Capture the cell that displays the provided text and extract its [x, y] central coordinate. 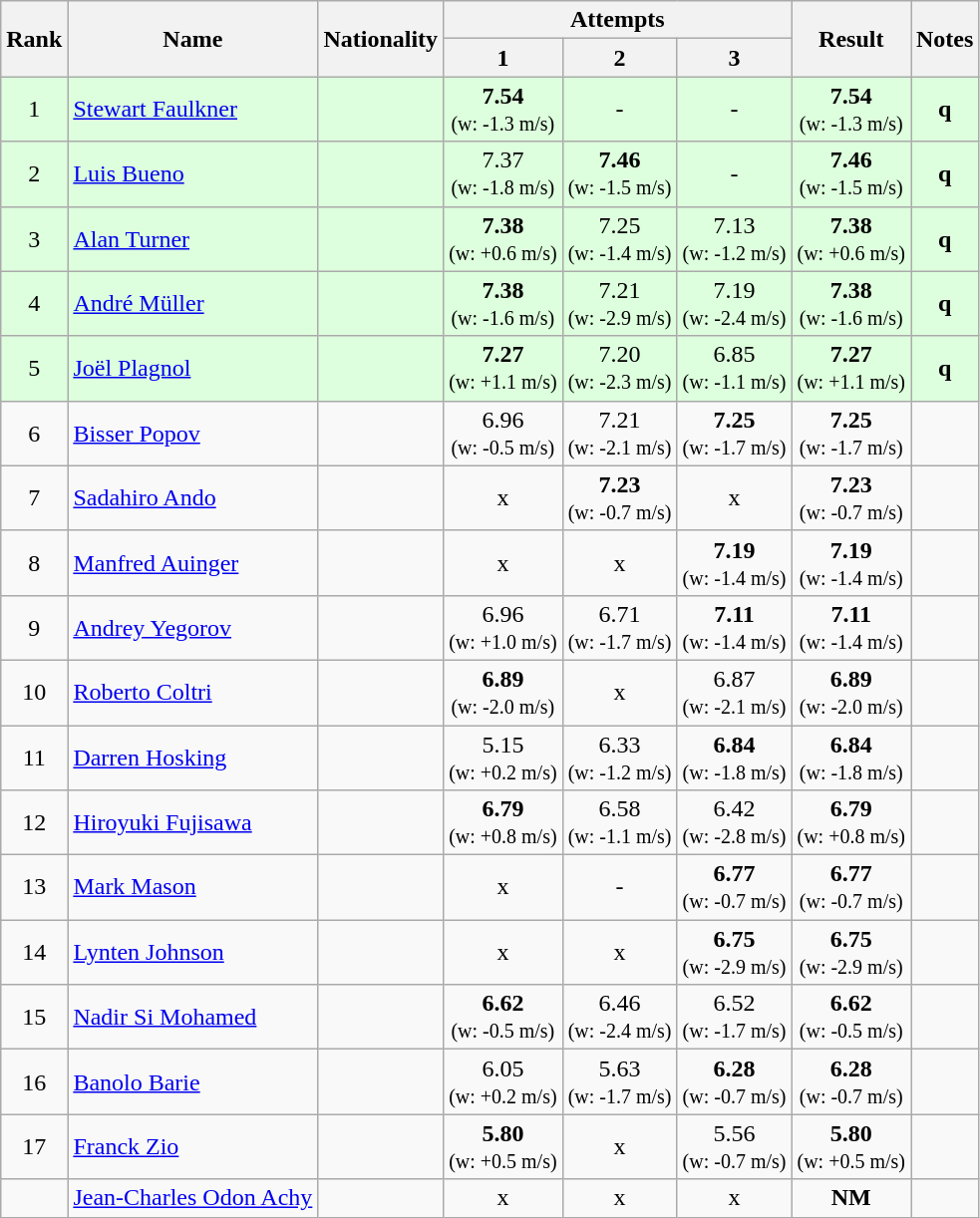
6.62 (w: -0.5 m/s) [851, 1017]
Name [193, 39]
Mark Mason [193, 887]
7.38(w: +0.6 m/s) [503, 239]
7.38 (w: +0.6 m/s) [851, 239]
6.79 (w: +0.8 m/s) [851, 823]
5.56(w: -0.7 m/s) [734, 1146]
6.75(w: -2.9 m/s) [734, 953]
9 [34, 628]
15 [34, 1017]
6.52(w: -1.7 m/s) [734, 1017]
Notes [945, 39]
7.25 (w: -1.7 m/s) [851, 433]
Manfred Auinger [193, 562]
Nationality [381, 39]
13 [34, 887]
7.19 (w: -1.4 m/s) [851, 562]
Luis Bueno [193, 173]
7.46(w: -1.5 m/s) [620, 173]
6.46(w: -2.4 m/s) [620, 1017]
Attempts [618, 20]
6.96(w: +1.0 m/s) [503, 628]
7.54(w: -1.3 m/s) [503, 110]
4 [34, 303]
7.25(w: -1.7 m/s) [734, 433]
16 [34, 1082]
11 [34, 758]
6.84(w: -1.8 m/s) [734, 758]
Banolo Barie [193, 1082]
Lynten Johnson [193, 953]
5.63(w: -1.7 m/s) [620, 1082]
5.80(w: +0.5 m/s) [503, 1146]
Bisser Popov [193, 433]
7.25(w: -1.4 m/s) [620, 239]
Nadir Si Mohamed [193, 1017]
14 [34, 953]
12 [34, 823]
6.05(w: +0.2 m/s) [503, 1082]
6.42(w: -2.8 m/s) [734, 823]
André Müller [193, 303]
8 [34, 562]
7.23(w: -0.7 m/s) [620, 498]
6.28(w: -0.7 m/s) [734, 1082]
6.71(w: -1.7 m/s) [620, 628]
Alan Turner [193, 239]
7.27 (w: +1.1 m/s) [851, 369]
NM [851, 1198]
7.21(w: -2.9 m/s) [620, 303]
7.20(w: -2.3 m/s) [620, 369]
6.77(w: -0.7 m/s) [734, 887]
10 [34, 692]
Hiroyuki Fujisawa [193, 823]
6.89 (w: -2.0 m/s) [851, 692]
7.37(w: -1.8 m/s) [503, 173]
5.80 (w: +0.5 m/s) [851, 1146]
Sadahiro Ando [193, 498]
Rank [34, 39]
7.19(w: -1.4 m/s) [734, 562]
7.13(w: -1.2 m/s) [734, 239]
7.38 (w: -1.6 m/s) [851, 303]
Joël Plagnol [193, 369]
6.28 (w: -0.7 m/s) [851, 1082]
Darren Hosking [193, 758]
5.15(w: +0.2 m/s) [503, 758]
7.23 (w: -0.7 m/s) [851, 498]
6.96(w: -0.5 m/s) [503, 433]
7.19(w: -2.4 m/s) [734, 303]
7.38(w: -1.6 m/s) [503, 303]
17 [34, 1146]
6.89(w: -2.0 m/s) [503, 692]
7.11 (w: -1.4 m/s) [851, 628]
Stewart Faulkner [193, 110]
6.85(w: -1.1 m/s) [734, 369]
7.21(w: -2.1 m/s) [620, 433]
6.75 (w: -2.9 m/s) [851, 953]
Andrey Yegorov [193, 628]
7 [34, 498]
6.33(w: -1.2 m/s) [620, 758]
6 [34, 433]
7.46 (w: -1.5 m/s) [851, 173]
7.11(w: -1.4 m/s) [734, 628]
7.54 (w: -1.3 m/s) [851, 110]
Jean-Charles Odon Achy [193, 1198]
Roberto Coltri [193, 692]
6.87(w: -2.1 m/s) [734, 692]
6.62(w: -0.5 m/s) [503, 1017]
7.27(w: +1.1 m/s) [503, 369]
6.58(w: -1.1 m/s) [620, 823]
6.77 (w: -0.7 m/s) [851, 887]
6.84 (w: -1.8 m/s) [851, 758]
5 [34, 369]
Franck Zio [193, 1146]
6.79(w: +0.8 m/s) [503, 823]
Result [851, 39]
